Provide the (x, y) coordinate of the cell's center where the given text is located.  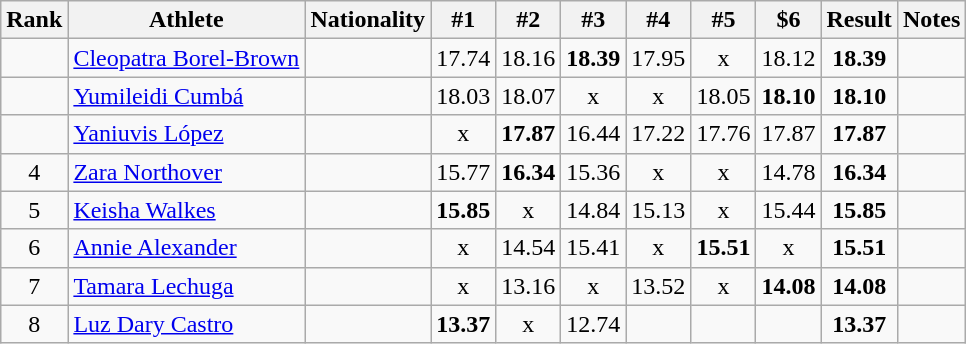
17.95 (658, 58)
6 (34, 248)
Cleopatra Borel-Brown (186, 58)
Result (859, 20)
Yaniuvis López (186, 134)
$6 (788, 20)
17.76 (724, 134)
18.05 (724, 96)
18.12 (788, 58)
Rank (34, 20)
Zara Northover (186, 172)
13.52 (658, 286)
#4 (658, 20)
#3 (594, 20)
Notes (931, 20)
Annie Alexander (186, 248)
14.78 (788, 172)
Athlete (186, 20)
8 (34, 324)
16.44 (594, 134)
18.03 (464, 96)
#1 (464, 20)
17.22 (658, 134)
15.44 (788, 210)
15.41 (594, 248)
18.16 (528, 58)
Tamara Lechuga (186, 286)
15.13 (658, 210)
17.74 (464, 58)
4 (34, 172)
Keisha Walkes (186, 210)
15.36 (594, 172)
Luz Dary Castro (186, 324)
Nationality (368, 20)
12.74 (594, 324)
#5 (724, 20)
14.84 (594, 210)
13.16 (528, 286)
15.77 (464, 172)
14.54 (528, 248)
18.07 (528, 96)
7 (34, 286)
Yumileidi Cumbá (186, 96)
5 (34, 210)
#2 (528, 20)
